Output the (x, y) coordinate of the center of the cell containing the given text.  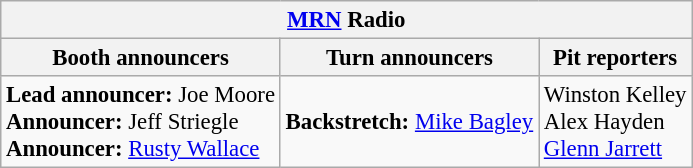
Lead announcer: Joe MooreAnnouncer: Jeff StriegleAnnouncer: Rusty Wallace (141, 122)
MRN Radio (346, 20)
Winston KelleyAlex HaydenGlenn Jarrett (614, 122)
Turn announcers (409, 58)
Pit reporters (614, 58)
Backstretch: Mike Bagley (409, 122)
Booth announcers (141, 58)
